Return [X, Y] of the center of cell containing provided text 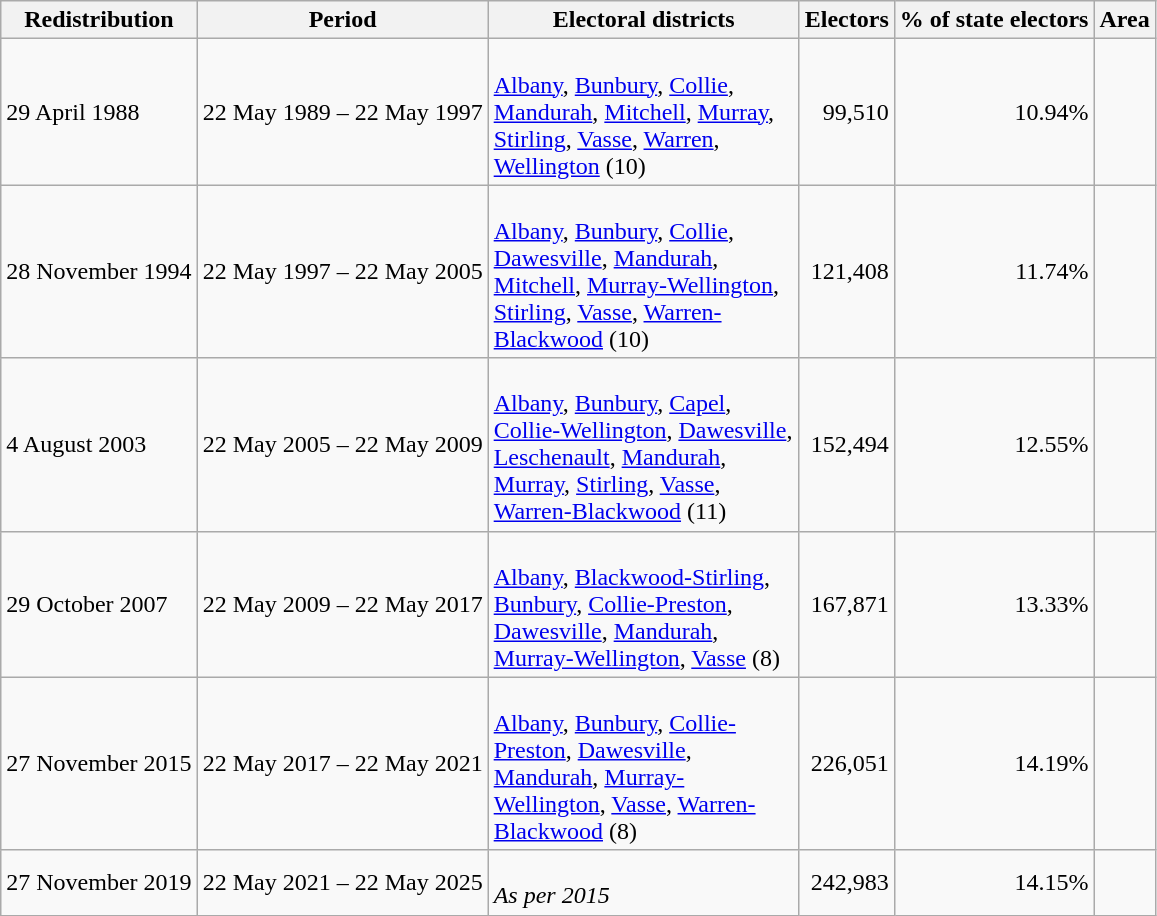
Electoral districts [644, 20]
99,510 [846, 112]
14.19% [994, 764]
Area [1124, 20]
22 May 2021 – 22 May 2025 [342, 882]
29 April 1988 [99, 112]
152,494 [846, 444]
Redistribution [99, 20]
27 November 2019 [99, 882]
242,983 [846, 882]
Electors [846, 20]
10.94% [994, 112]
Albany, Bunbury, Capel, Collie-Wellington, Dawesville, Leschenault, Mandurah, Murray, Stirling, Vasse, Warren-Blackwood (11) [644, 444]
22 May 2017 – 22 May 2021 [342, 764]
22 May 1997 – 22 May 2005 [342, 272]
14.15% [994, 882]
121,408 [846, 272]
Albany, Bunbury, Collie-Preston, Dawesville, Mandurah, Murray-Wellington, Vasse, Warren-Blackwood (8) [644, 764]
28 November 1994 [99, 272]
12.55% [994, 444]
167,871 [846, 604]
22 May 2005 – 22 May 2009 [342, 444]
Period [342, 20]
% of state electors [994, 20]
Albany, Bunbury, Collie, Dawesville, Mandurah, Mitchell, Murray-Wellington, Stirling, Vasse, Warren-Blackwood (10) [644, 272]
22 May 1989 – 22 May 1997 [342, 112]
Albany, Blackwood-Stirling, Bunbury, Collie-Preston, Dawesville, Mandurah, Murray-Wellington, Vasse (8) [644, 604]
29 October 2007 [99, 604]
22 May 2009 – 22 May 2017 [342, 604]
As per 2015 [644, 882]
226,051 [846, 764]
11.74% [994, 272]
13.33% [994, 604]
4 August 2003 [99, 444]
Albany, Bunbury, Collie, Mandurah, Mitchell, Murray, Stirling, Vasse, Warren, Wellington (10) [644, 112]
27 November 2015 [99, 764]
